For the text-containing cell, return its midpoint in [X, Y] coordinate format. 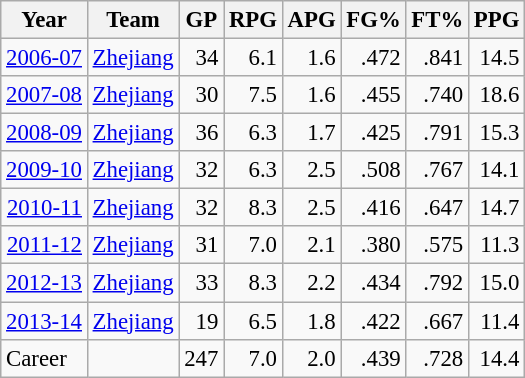
GP [202, 20]
2008-09 [44, 133]
6.5 [254, 321]
.416 [374, 208]
11.4 [497, 321]
14.7 [497, 208]
15.3 [497, 133]
PPG [497, 20]
.728 [438, 358]
FT% [438, 20]
7.5 [254, 95]
.792 [438, 283]
15.0 [497, 283]
30 [202, 95]
2013-14 [44, 321]
.422 [374, 321]
2.1 [312, 245]
.434 [374, 283]
11.3 [497, 245]
2012-13 [44, 283]
Career [44, 358]
.767 [438, 170]
Year [44, 20]
.575 [438, 245]
31 [202, 245]
.740 [438, 95]
14.4 [497, 358]
34 [202, 58]
14.1 [497, 170]
.425 [374, 133]
.508 [374, 170]
18.6 [497, 95]
19 [202, 321]
247 [202, 358]
.455 [374, 95]
2011-12 [44, 245]
.647 [438, 208]
1.7 [312, 133]
6.1 [254, 58]
2006-07 [44, 58]
2007-08 [44, 95]
2.2 [312, 283]
Team [133, 20]
RPG [254, 20]
FG% [374, 20]
.791 [438, 133]
2009-10 [44, 170]
14.5 [497, 58]
.667 [438, 321]
.380 [374, 245]
APG [312, 20]
33 [202, 283]
.472 [374, 58]
2.0 [312, 358]
.841 [438, 58]
36 [202, 133]
2010-11 [44, 208]
.439 [374, 358]
1.8 [312, 321]
